From the cell containing the given text, extract its center point as [x, y] coordinate. 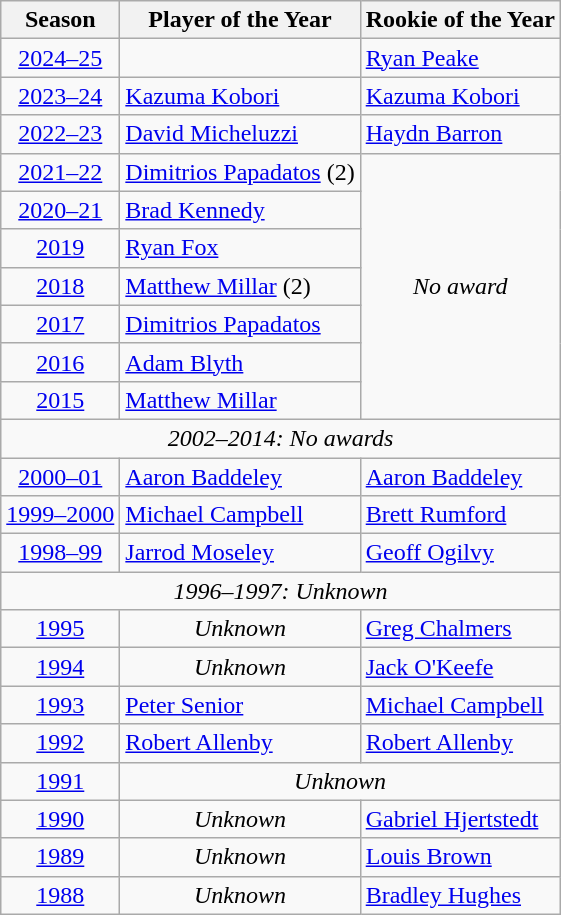
Season [60, 20]
Bradley Hughes [460, 895]
Adam Blyth [240, 362]
Greg Chalmers [460, 629]
Brett Rumford [460, 515]
1991 [60, 781]
Dimitrios Papadatos [240, 324]
1989 [60, 857]
Jack O'Keefe [460, 667]
1993 [60, 705]
2020–21 [60, 210]
Gabriel Hjertstedt [460, 819]
Player of the Year [240, 20]
2022–23 [60, 134]
Louis Brown [460, 857]
Peter Senior [240, 705]
1999–2000 [60, 515]
Matthew Millar [240, 400]
2019 [60, 248]
1988 [60, 895]
2000–01 [60, 477]
2015 [60, 400]
Jarrod Moseley [240, 553]
Dimitrios Papadatos (2) [240, 172]
Brad Kennedy [240, 210]
2002–2014: No awards [281, 438]
2016 [60, 362]
Matthew Millar (2) [240, 286]
2018 [60, 286]
Geoff Ogilvy [460, 553]
1990 [60, 819]
Haydn Barron [460, 134]
2021–22 [60, 172]
Ryan Peake [460, 58]
No award [460, 286]
1996–1997: Unknown [281, 591]
Ryan Fox [240, 248]
1998–99 [60, 553]
2024–25 [60, 58]
1994 [60, 667]
David Micheluzzi [240, 134]
1992 [60, 743]
1995 [60, 629]
Rookie of the Year [460, 20]
2017 [60, 324]
2023–24 [60, 96]
